Identify which cell holds the provided text, then report its [x, y] central coordinate. 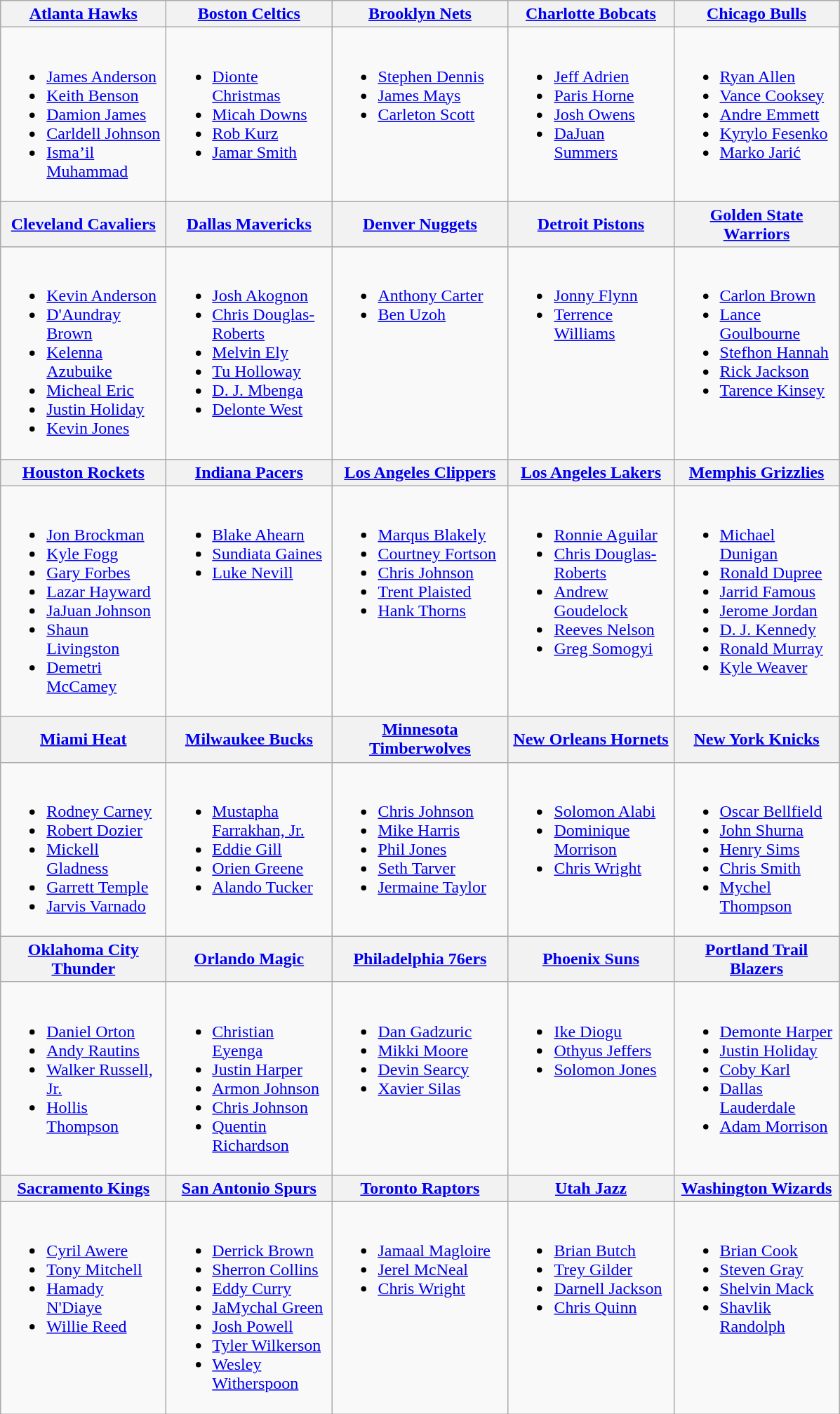
Sacramento Kings [84, 1188]
Dallas Mavericks [249, 225]
Memphis Grizzlies [756, 472]
Jeff AdrienParis HorneJosh OwensDaJuan Summers [591, 114]
Jamaal MagloireJerel McNealChris Wright [420, 1307]
Ronnie AguilarChris Douglas-RobertsAndrew GoudelockReeves NelsonGreg Somogyi [591, 601]
Brooklyn Nets [420, 14]
Marqus BlakelyCourtney FortsonChris JohnsonTrent PlaistedHank Thorns [420, 601]
James AndersonKeith BensonDamion JamesCarldell JohnsonIsma’il Muhammad [84, 114]
Carlon BrownLance GoulbourneStefhon HannahRick JacksonTarence Kinsey [756, 353]
Dionte ChristmasMicah DownsRob KurzJamar Smith [249, 114]
Detroit Pistons [591, 225]
Brian ButchTrey GilderDarnell JacksonChris Quinn [591, 1307]
Houston Rockets [84, 472]
Minnesota Timberwolves [420, 740]
Cleveland Cavaliers [84, 225]
Josh AkognonChris Douglas-RobertsMelvin ElyTu HollowayD. J. MbengaDelonte West [249, 353]
Orlando Magic [249, 959]
Golden State Warriors [756, 225]
Mustapha Farrakhan, Jr.Eddie GillOrien GreeneAlando Tucker [249, 849]
Boston Celtics [249, 14]
Oklahoma City Thunder [84, 959]
Anthony CarterBen Uzoh [420, 353]
Stephen DennisJames MaysCarleton Scott [420, 114]
Portland Trail Blazers [756, 959]
Christian EyengaJustin HarperArmon JohnsonChris JohnsonQuentin Richardson [249, 1078]
Chris JohnsonMike HarrisPhil JonesSeth TarverJermaine Taylor [420, 849]
Rodney CarneyRobert DozierMickell GladnessGarrett TempleJarvis Varnado [84, 849]
Ryan AllenVance CookseyAndre EmmettKyrylo FesenkoMarko Jarić [756, 114]
Philadelphia 76ers [420, 959]
Daniel OrtonAndy RautinsWalker Russell, Jr.Hollis Thompson [84, 1078]
Oscar BellfieldJohn ShurnaHenry SimsChris SmithMychel Thompson [756, 849]
New York Knicks [756, 740]
Indiana Pacers [249, 472]
Milwaukee Bucks [249, 740]
Brian CookSteven GrayShelvin MackShavlik Randolph [756, 1307]
Michael DuniganRonald DupreeJarrid FamousJerome JordanD. J. KennedyRonald MurrayKyle Weaver [756, 601]
Chicago Bulls [756, 14]
Dan GadzuricMikki MooreDevin SearcyXavier Silas [420, 1078]
Demonte HarperJustin HolidayCoby KarlDallas LauderdaleAdam Morrison [756, 1078]
Cyril AwereTony MitchellHamady N'DiayeWillie Reed [84, 1307]
New Orleans Hornets [591, 740]
Kevin AndersonD'Aundray BrownKelenna AzubuikeMicheal EricJustin HolidayKevin Jones [84, 353]
Ike DioguOthyus JeffersSolomon Jones [591, 1078]
Miami Heat [84, 740]
Washington Wizards [756, 1188]
Los Angeles Clippers [420, 472]
Jon BrockmanKyle FoggGary ForbesLazar HaywardJaJuan JohnsonShaun LivingstonDemetri McCamey [84, 601]
Jonny FlynnTerrence Williams [591, 353]
Blake AhearnSundiata GainesLuke Nevill [249, 601]
Solomon AlabiDominique MorrisonChris Wright [591, 849]
Derrick BrownSherron CollinsEddy CurryJaMychal GreenJosh PowellTyler WilkersonWesley Witherspoon [249, 1307]
San Antonio Spurs [249, 1188]
Atlanta Hawks [84, 14]
Charlotte Bobcats [591, 14]
Los Angeles Lakers [591, 472]
Toronto Raptors [420, 1188]
Denver Nuggets [420, 225]
Utah Jazz [591, 1188]
Phoenix Suns [591, 959]
